Output the (X, Y) coordinate of the center of the cell containing the given text.  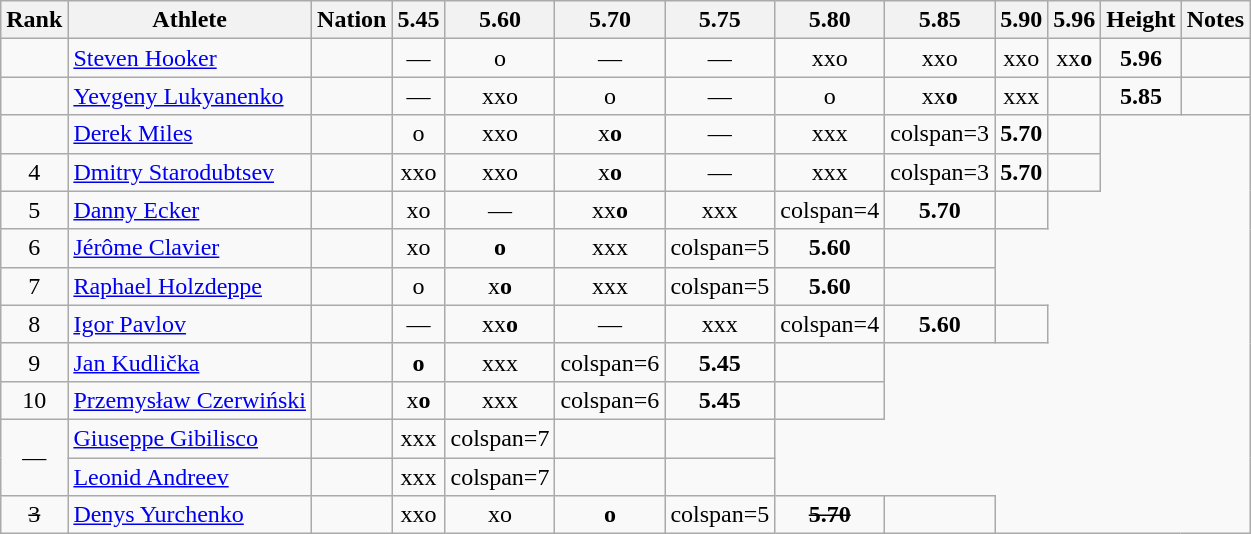
3 (34, 515)
5.75 (720, 20)
8 (34, 324)
Yevgeny Lukyanenko (190, 96)
6 (34, 248)
Denys Yurchenko (190, 515)
Leonid Andreev (190, 477)
9 (34, 362)
5.90 (1022, 20)
10 (34, 400)
5 (34, 210)
Rank (34, 20)
Igor Pavlov (190, 324)
7 (34, 286)
Jérôme Clavier (190, 248)
Dmitry Starodubtsev (190, 172)
Athlete (190, 20)
Danny Ecker (190, 210)
Height (1141, 20)
Derek Miles (190, 134)
4 (34, 172)
Jan Kudlička (190, 362)
Nation (352, 20)
5.80 (830, 20)
Giuseppe Gibilisco (190, 438)
Steven Hooker (190, 58)
Raphael Holzdeppe (190, 286)
Notes (1215, 20)
Przemysław Czerwiński (190, 400)
